Locate the cell with the specified text and output its (x, y) center coordinate. 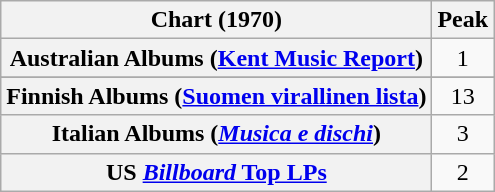
US Billboard Top LPs (216, 172)
Finnish Albums (Suomen virallinen lista) (216, 96)
13 (463, 96)
Chart (1970) (216, 20)
Australian Albums (Kent Music Report) (216, 58)
Peak (463, 20)
2 (463, 172)
1 (463, 58)
3 (463, 134)
Italian Albums (Musica e dischi) (216, 134)
